Identify which cell holds the provided text, then report its (X, Y) central coordinate. 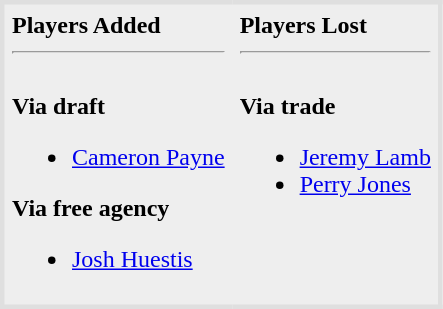
Players Added Via draftCameron Payne Via free agencyJosh Huestis (117, 154)
Players Lost Via tradeJeremy LambPerry Jones (336, 154)
